Locate the cell with the specified text and output its (X, Y) center coordinate. 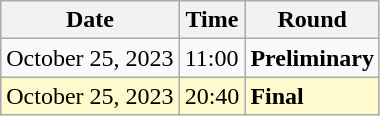
Round (312, 20)
Date (90, 20)
Time (212, 20)
20:40 (212, 96)
11:00 (212, 58)
Preliminary (312, 58)
Final (312, 96)
